Provide the (x, y) coordinate of the cell's center where the given text is located.  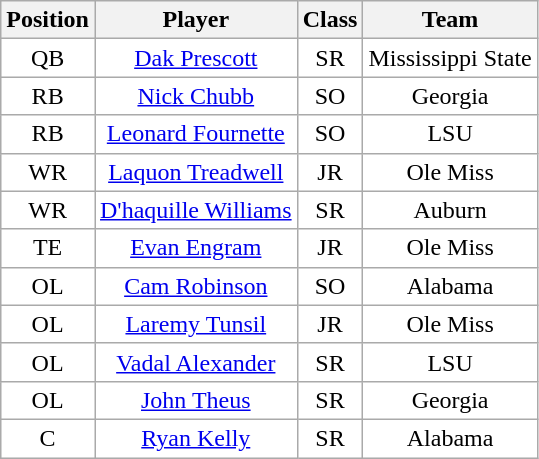
John Theus (196, 400)
C (48, 438)
Leonard Fournette (196, 134)
Position (48, 20)
Evan Engram (196, 248)
Auburn (450, 210)
Vadal Alexander (196, 362)
Laquon Treadwell (196, 172)
Laremy Tunsil (196, 324)
QB (48, 58)
Class (330, 20)
Nick Chubb (196, 96)
D'haquille Williams (196, 210)
Player (196, 20)
Team (450, 20)
Cam Robinson (196, 286)
Mississippi State (450, 58)
Ryan Kelly (196, 438)
TE (48, 248)
Dak Prescott (196, 58)
